From the cell containing the given text, extract its center point as (x, y) coordinate. 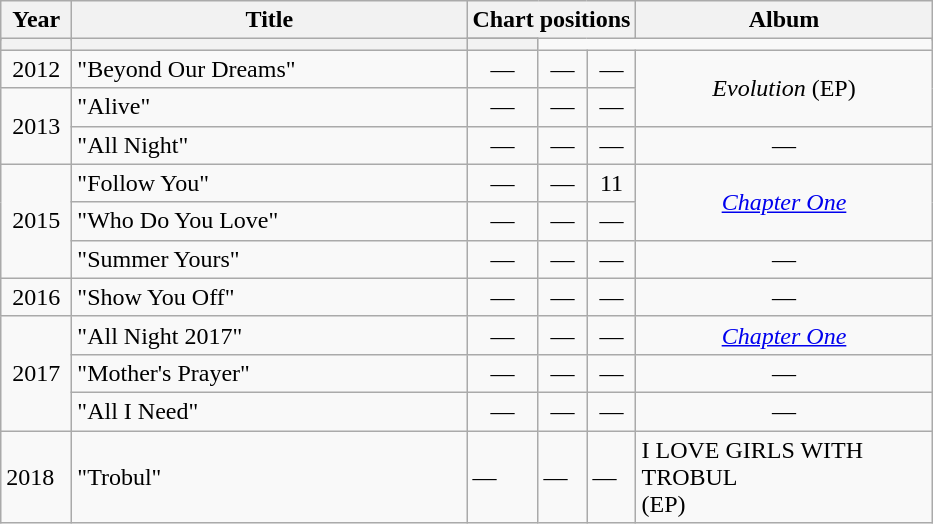
Chart positions (552, 20)
"Summer Yours" (270, 259)
Evolution (EP) (784, 88)
"Alive" (270, 107)
"Mother's Prayer" (270, 373)
11 (612, 183)
Year (36, 20)
2015 (36, 221)
"Trobul" (270, 476)
2016 (36, 297)
2013 (36, 126)
"Show You Off" (270, 297)
Title (270, 20)
"All Night" (270, 145)
2017 (36, 373)
Album (784, 20)
"Who Do You Love" (270, 221)
I LOVE GIRLS WITH TROBUL(EP) (784, 476)
"All Night 2017" (270, 335)
"Beyond Our Dreams" (270, 69)
2018 (36, 476)
2012 (36, 69)
"Follow You" (270, 183)
"All I Need" (270, 411)
